For the text-containing cell, return its midpoint in [x, y] coordinate format. 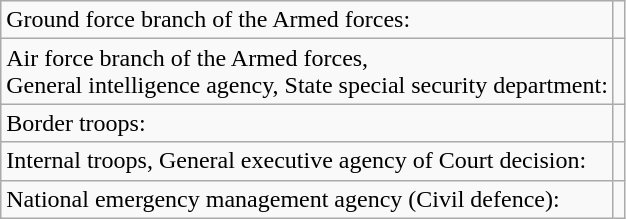
Internal troops, General executive agency of Court decision: [308, 161]
Ground force branch of the Armed forces: [308, 20]
National emergency management agency (Civil defence): [308, 199]
Border troops: [308, 123]
Air force branch of the Armed forces,General intelligence agency, State special security department: [308, 72]
